Identify which cell holds the provided text, then report its [X, Y] central coordinate. 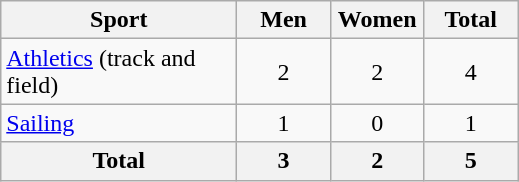
Athletics (track and field) [119, 72]
Women [377, 20]
4 [471, 72]
Sport [119, 20]
3 [284, 161]
5 [471, 161]
0 [377, 123]
Men [284, 20]
Sailing [119, 123]
